Pinpoint the cell where the given text exists, returning its (x, y) midpoint coordinate. 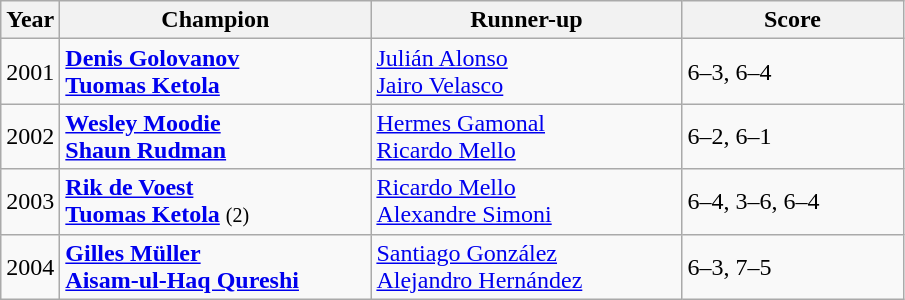
2003 (30, 202)
6–2, 6–1 (792, 136)
Denis Golovanov Tuomas Ketola (216, 72)
2002 (30, 136)
Ricardo Mello Alexandre Simoni (526, 202)
6–4, 3–6, 6–4 (792, 202)
6–3, 7–5 (792, 266)
Champion (216, 20)
Santiago González Alejandro Hernández (526, 266)
2001 (30, 72)
Rik de Voest Tuomas Ketola (2) (216, 202)
Runner-up (526, 20)
Gilles Müller Aisam-ul-Haq Qureshi (216, 266)
Score (792, 20)
Year (30, 20)
2004 (30, 266)
Julián Alonso Jairo Velasco (526, 72)
Wesley Moodie Shaun Rudman (216, 136)
6–3, 6–4 (792, 72)
Hermes Gamonal Ricardo Mello (526, 136)
